Locate the cell with the specified text and output its (X, Y) center coordinate. 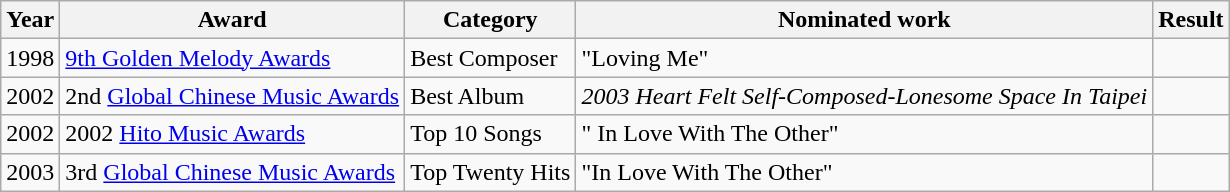
" In Love With The Other" (864, 134)
9th Golden Melody Awards (232, 58)
Result (1191, 20)
1998 (30, 58)
3rd Global Chinese Music Awards (232, 172)
Award (232, 20)
Best Composer (490, 58)
Nominated work (864, 20)
"In Love With The Other" (864, 172)
2002 Hito Music Awards (232, 134)
Top Twenty Hits (490, 172)
Top 10 Songs (490, 134)
Category (490, 20)
"Loving Me" (864, 58)
2nd Global Chinese Music Awards (232, 96)
Year (30, 20)
2003 Heart Felt Self-Composed-Lonesome Space In Taipei (864, 96)
Best Album (490, 96)
2003 (30, 172)
